Scan for the cell matching the given text and deliver its (X, Y) coordinate at center. 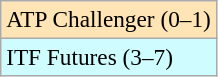
ITF Futures (3–7) (108, 57)
ATP Challenger (0–1) (108, 19)
